Identify which cell holds the provided text, then report its (x, y) central coordinate. 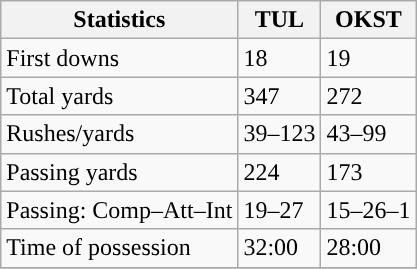
Passing: Comp–Att–Int (120, 210)
18 (280, 58)
Time of possession (120, 248)
OKST (368, 20)
19–27 (280, 210)
272 (368, 96)
Passing yards (120, 172)
347 (280, 96)
43–99 (368, 134)
Rushes/yards (120, 134)
Total yards (120, 96)
32:00 (280, 248)
173 (368, 172)
28:00 (368, 248)
Statistics (120, 20)
TUL (280, 20)
15–26–1 (368, 210)
19 (368, 58)
39–123 (280, 134)
224 (280, 172)
First downs (120, 58)
